Capture the cell that displays the provided text and extract its [X, Y] central coordinate. 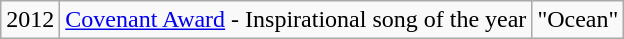
Covenant Award - Inspirational song of the year [296, 20]
2012 [30, 20]
"Ocean" [578, 20]
